From the cell containing the given text, extract its center point as [X, Y] coordinate. 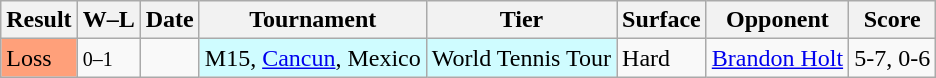
Hard [662, 58]
M15, Cancun, Mexico [312, 58]
World Tennis Tour [521, 58]
0–1 [108, 58]
Tier [521, 20]
Date [170, 20]
Loss [39, 58]
5-7, 0-6 [892, 58]
Surface [662, 20]
Opponent [777, 20]
W–L [108, 20]
Score [892, 20]
Result [39, 20]
Tournament [312, 20]
Brandon Holt [777, 58]
